For the text-containing cell, return its midpoint in (x, y) coordinate format. 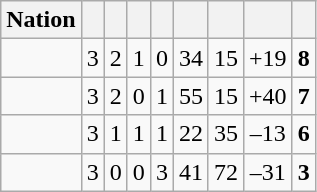
–31 (268, 172)
+19 (268, 58)
22 (190, 134)
8 (304, 58)
–13 (268, 134)
6 (304, 134)
Nation (41, 20)
72 (226, 172)
35 (226, 134)
7 (304, 96)
+40 (268, 96)
34 (190, 58)
41 (190, 172)
55 (190, 96)
